Pinpoint the cell where the given text exists, returning its [X, Y] midpoint coordinate. 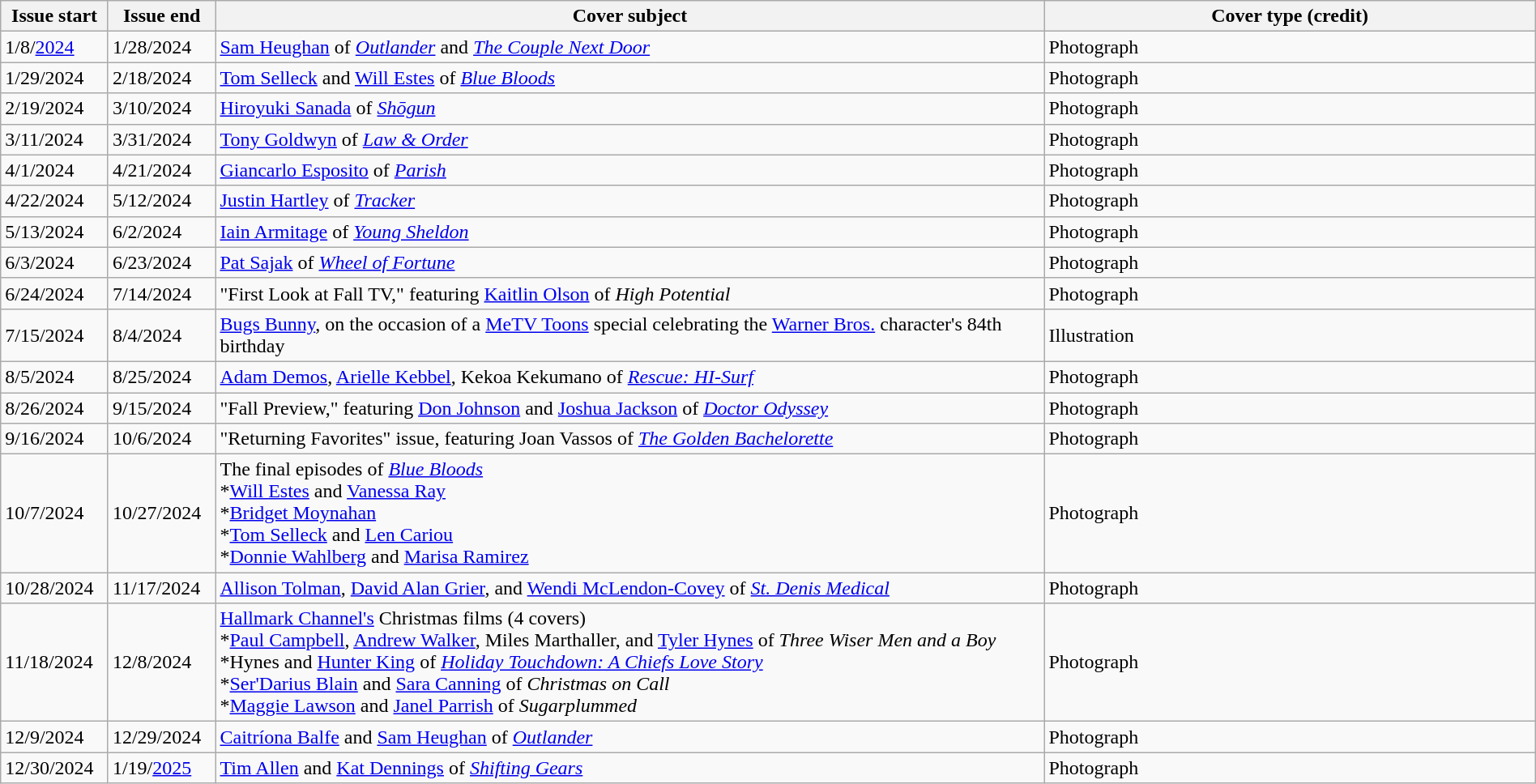
8/5/2024 [55, 377]
Issue start [55, 16]
10/6/2024 [162, 439]
10/7/2024 [55, 513]
6/2/2024 [162, 232]
3/31/2024 [162, 139]
"Returning Favorites" issue, featuring Joan Vassos of The Golden Bachelorette [630, 439]
6/23/2024 [162, 262]
8/4/2024 [162, 335]
Giancarlo Esposito of Parish [630, 170]
5/13/2024 [55, 232]
Sam Heughan of Outlander and The Couple Next Door [630, 47]
Adam Demos, Arielle Kebbel, Kekoa Kekumano of Rescue: HI-Surf [630, 377]
4/21/2024 [162, 170]
Justin Hartley of Tracker [630, 201]
1/19/2025 [162, 768]
1/29/2024 [55, 78]
Caitríona Balfe and Sam Heughan of Outlander [630, 737]
10/28/2024 [55, 588]
3/11/2024 [55, 139]
1/28/2024 [162, 47]
Tim Allen and Kat Dennings of Shifting Gears [630, 768]
3/10/2024 [162, 109]
Tony Goldwyn of Law & Order [630, 139]
Illustration [1290, 335]
9/15/2024 [162, 407]
Iain Armitage of Young Sheldon [630, 232]
4/22/2024 [55, 201]
9/16/2024 [55, 439]
Allison Tolman, David Alan Grier, and Wendi McLendon-Covey of St. Denis Medical [630, 588]
12/30/2024 [55, 768]
Hiroyuki Sanada of Shōgun [630, 109]
Cover subject [630, 16]
12/8/2024 [162, 663]
The final episodes of Blue Bloods *Will Estes and Vanessa Ray*Bridget Moynahan*Tom Selleck and Len Cariou*Donnie Wahlberg and Marisa Ramirez [630, 513]
8/25/2024 [162, 377]
6/24/2024 [55, 293]
10/27/2024 [162, 513]
2/19/2024 [55, 109]
1/8/2024 [55, 47]
4/1/2024 [55, 170]
Issue end [162, 16]
Cover type (credit) [1290, 16]
8/26/2024 [55, 407]
5/12/2024 [162, 201]
11/17/2024 [162, 588]
"First Look at Fall TV," featuring Kaitlin Olson of High Potential [630, 293]
12/9/2024 [55, 737]
6/3/2024 [55, 262]
7/14/2024 [162, 293]
7/15/2024 [55, 335]
Bugs Bunny, on the occasion of a MeTV Toons special celebrating the Warner Bros. character's 84th birthday [630, 335]
Pat Sajak of Wheel of Fortune [630, 262]
"Fall Preview," featuring Don Johnson and Joshua Jackson of Doctor Odyssey [630, 407]
2/18/2024 [162, 78]
Tom Selleck and Will Estes of Blue Bloods [630, 78]
11/18/2024 [55, 663]
12/29/2024 [162, 737]
